Capture the cell that displays the provided text and extract its [X, Y] central coordinate. 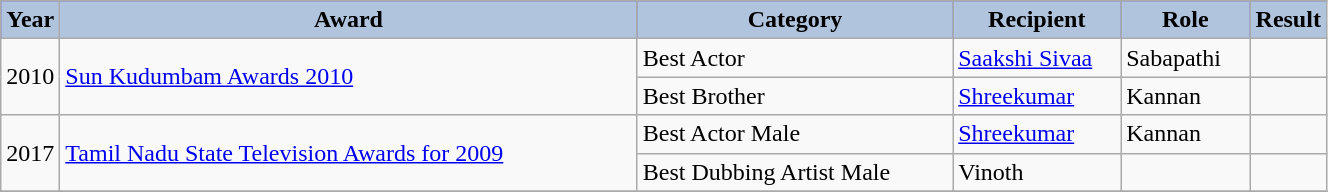
Best Brother [794, 96]
2017 [30, 153]
Sabapathi [1186, 58]
2010 [30, 77]
Tamil Nadu State Television Awards for 2009 [348, 153]
Best Actor Male [794, 134]
Recipient [1037, 20]
Best Actor [794, 58]
Vinoth [1037, 172]
Sun Kudumbam Awards 2010 [348, 77]
Saakshi Sivaa [1037, 58]
Result [1288, 20]
Category [794, 20]
Role [1186, 20]
Year [30, 20]
Award [348, 20]
Best Dubbing Artist Male [794, 172]
